Identify which cell holds the provided text, then report its [X, Y] central coordinate. 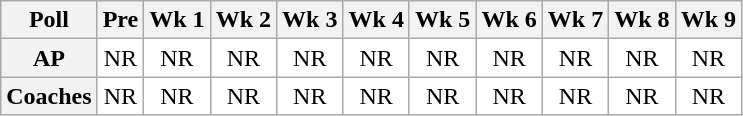
Poll [49, 20]
Pre [120, 20]
Wk 6 [509, 20]
Wk 2 [243, 20]
Wk 5 [442, 20]
Wk 3 [310, 20]
Coaches [49, 96]
Wk 4 [376, 20]
Wk 7 [575, 20]
Wk 1 [177, 20]
Wk 8 [642, 20]
Wk 9 [708, 20]
AP [49, 58]
